Locate the cell with the specified text and output its [x, y] center coordinate. 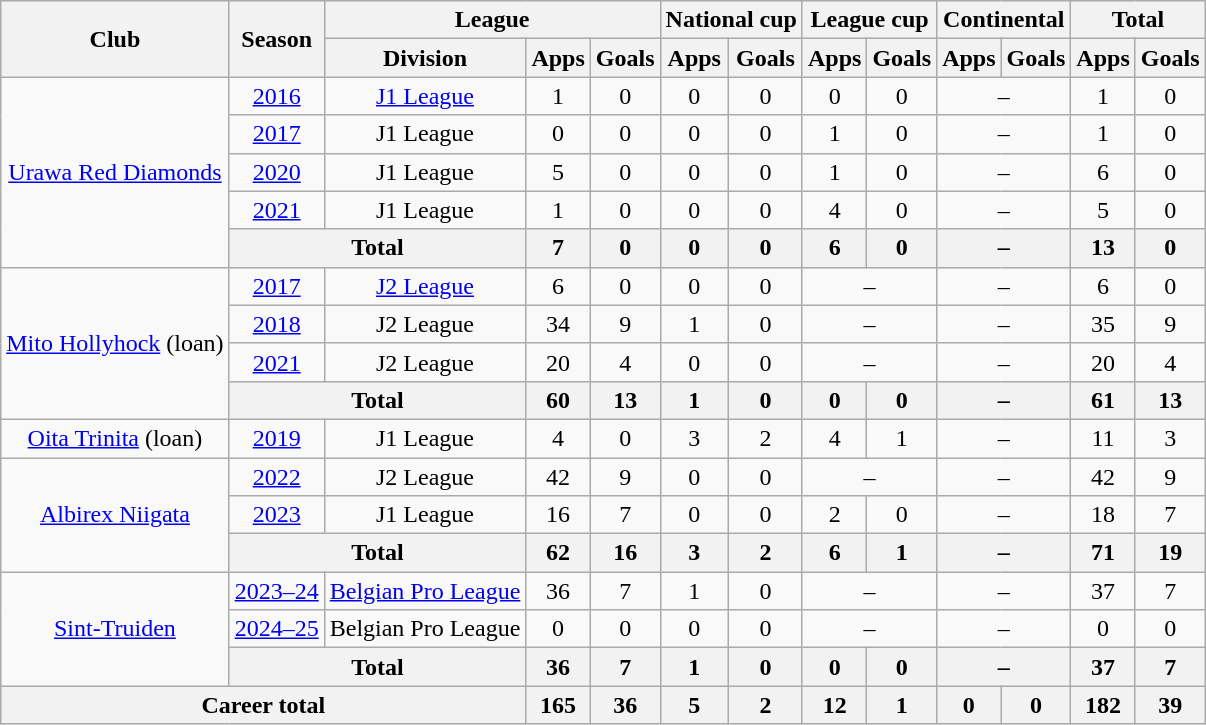
61 [1103, 400]
34 [558, 324]
League [492, 20]
71 [1103, 553]
Season [276, 39]
165 [558, 705]
Career total [264, 705]
12 [834, 705]
39 [1170, 705]
19 [1170, 553]
Club [115, 39]
Oita Trinita (loan) [115, 438]
2016 [276, 96]
League cup [869, 20]
National cup [731, 20]
Urawa Red Diamonds [115, 172]
62 [558, 553]
2019 [276, 438]
Sint-Truiden [115, 629]
60 [558, 400]
2023–24 [276, 591]
182 [1103, 705]
11 [1103, 438]
Continental [1004, 20]
Albirex Niigata [115, 515]
2024–25 [276, 629]
2022 [276, 477]
2020 [276, 172]
2018 [276, 324]
Division [425, 58]
18 [1103, 515]
Mito Hollyhock (loan) [115, 343]
35 [1103, 324]
2023 [276, 515]
